Find where the given text appears and provide that cell's center as [x, y] coordinate. 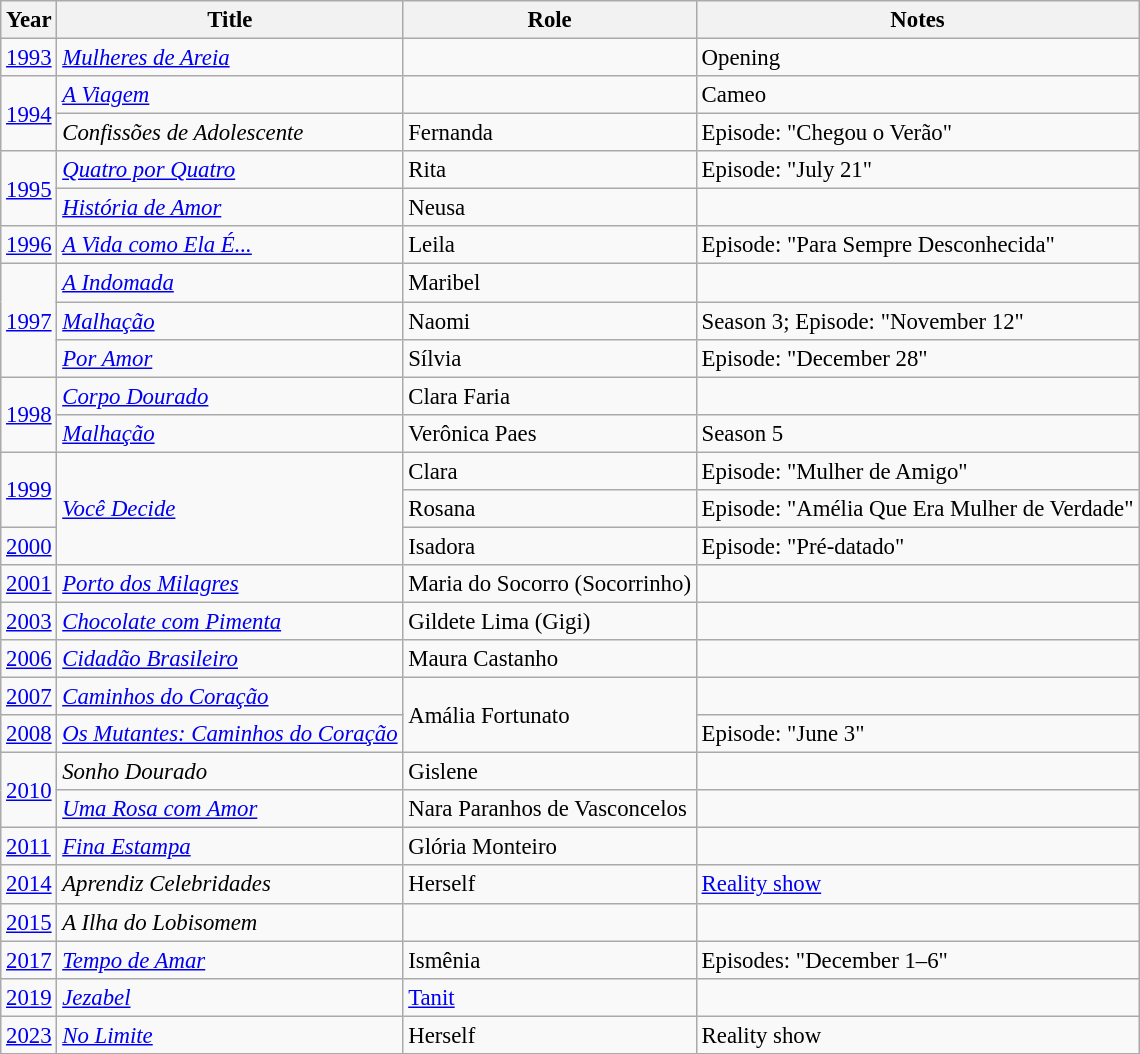
Episode: "Amélia Que Era Mulher de Verdade" [917, 509]
Cidadão Brasileiro [230, 659]
Os Mutantes: Caminhos do Coração [230, 734]
Glória Monteiro [550, 847]
Corpo Dourado [230, 396]
Maura Castanho [550, 659]
2007 [29, 697]
Sonho Dourado [230, 772]
Quatro por Quatro [230, 170]
A Ilha do Lobisomem [230, 922]
2008 [29, 734]
2003 [29, 621]
1994 [29, 114]
Role [550, 20]
1998 [29, 414]
A Viagem [230, 95]
Cameo [917, 95]
Rosana [550, 509]
Naomi [550, 321]
Clara [550, 471]
Neusa [550, 208]
A Vida como Ela É... [230, 245]
Mulheres de Areia [230, 58]
Nara Paranhos de Vasconcelos [550, 809]
Episode: "Para Sempre Desconhecida" [917, 245]
2017 [29, 960]
A Indomada [230, 283]
Caminhos do Coração [230, 697]
Você Decide [230, 508]
Episode: "June 3" [917, 734]
Fernanda [550, 133]
2019 [29, 997]
Sílvia [550, 358]
Verônica Paes [550, 433]
Clara Faria [550, 396]
2006 [29, 659]
Year [29, 20]
2010 [29, 790]
Leila [550, 245]
Season 3; Episode: "November 12" [917, 321]
Notes [917, 20]
1997 [29, 320]
1995 [29, 188]
Episode: "Chegou o Verão" [917, 133]
Opening [917, 58]
1996 [29, 245]
Tanit [550, 997]
2000 [29, 546]
Jezabel [230, 997]
Episodes: "December 1–6" [917, 960]
Por Amor [230, 358]
Maria do Socorro (Socorrinho) [550, 584]
Chocolate com Pimenta [230, 621]
Uma Rosa com Amor [230, 809]
Aprendiz Celebridades [230, 885]
No Limite [230, 1035]
Rita [550, 170]
2014 [29, 885]
Tempo de Amar [230, 960]
Ismênia [550, 960]
Season 5 [917, 433]
Isadora [550, 546]
Gildete Lima (Gigi) [550, 621]
Episode: "December 28" [917, 358]
Episode: "Mulher de Amigo" [917, 471]
Confissões de Adolescente [230, 133]
Episode: "Pré-datado" [917, 546]
Porto dos Milagres [230, 584]
Amália Fortunato [550, 716]
2015 [29, 922]
História de Amor [230, 208]
Fina Estampa [230, 847]
1993 [29, 58]
2001 [29, 584]
Title [230, 20]
1999 [29, 490]
Episode: "July 21" [917, 170]
Maribel [550, 283]
Gislene [550, 772]
2011 [29, 847]
2023 [29, 1035]
